Determine the [x, y] coordinate at the center of the cell enclosing the given text.  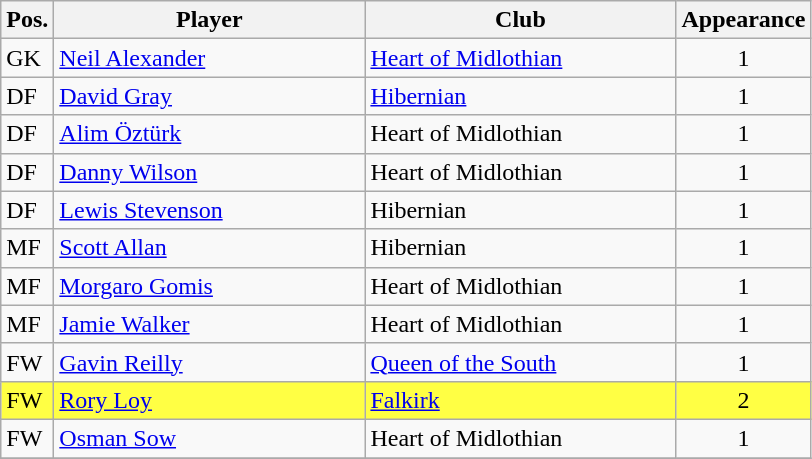
Falkirk [520, 400]
Club [520, 20]
Pos. [28, 20]
Osman Sow [210, 438]
Queen of the South [520, 362]
Gavin Reilly [210, 362]
GK [28, 58]
Danny Wilson [210, 172]
Alim Öztürk [210, 134]
Rory Loy [210, 400]
Appearance [744, 20]
Morgaro Gomis [210, 286]
Jamie Walker [210, 324]
David Gray [210, 96]
Neil Alexander [210, 58]
Scott Allan [210, 248]
2 [744, 400]
Player [210, 20]
Lewis Stevenson [210, 210]
